Return [X, Y] of the center of cell containing provided text 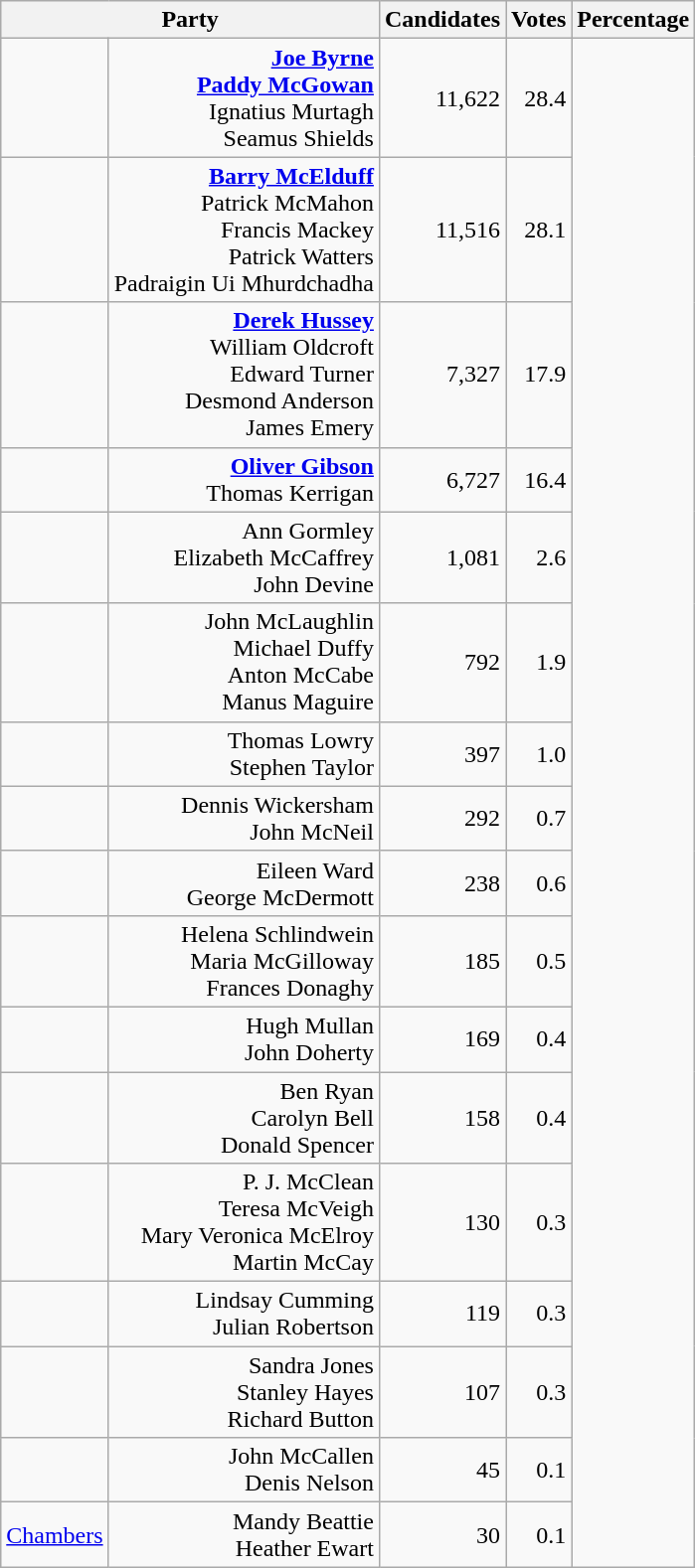
Dennis WickershamJohn McNeil [244, 819]
30 [441, 1534]
Sandra JonesStanley HayesRichard Button [244, 1392]
158 [441, 1117]
Joe ByrnePaddy McGowanIgnatius MurtaghSeamus Shields [244, 97]
16.4 [539, 479]
792 [441, 662]
185 [441, 961]
6,727 [441, 479]
28.4 [539, 97]
Derek HusseyWilliam OldcroftEdward TurnerDesmond AndersonJames Emery [244, 375]
Mandy BeattieHeather Ewart [244, 1534]
28.1 [539, 230]
Ben RyanCarolyn BellDonald Spencer [244, 1117]
Votes [539, 20]
Lindsay CummingJulian Robertson [244, 1314]
Percentage [633, 20]
Party [191, 20]
Oliver GibsonThomas Kerrigan [244, 479]
17.9 [539, 375]
0.7 [539, 819]
Helena SchlindweinMaria McGillowayFrances Donaghy [244, 961]
Hugh MullanJohn Doherty [244, 1039]
169 [441, 1039]
1.0 [539, 753]
11,622 [441, 97]
1.9 [539, 662]
John McCallenDenis Nelson [244, 1471]
2.6 [539, 557]
Eileen WardGeorge McDermott [244, 882]
Ann GormleyElizabeth McCaffreyJohn Devine [244, 557]
292 [441, 819]
397 [441, 753]
1,081 [441, 557]
Candidates [441, 20]
130 [441, 1222]
7,327 [441, 375]
119 [441, 1314]
11,516 [441, 230]
Thomas LowryStephen Taylor [244, 753]
0.6 [539, 882]
0.5 [539, 961]
Chambers [55, 1534]
P. J. McCleanTeresa McVeighMary Veronica McElroyMartin McCay [244, 1222]
238 [441, 882]
107 [441, 1392]
Barry McElduffPatrick McMahonFrancis MackeyPatrick WattersPadraigin Ui Mhurdchadha [244, 230]
John McLaughlinMichael DuffyAnton McCabeManus Maguire [244, 662]
45 [441, 1471]
